Return (X, Y) of the center of cell containing provided text 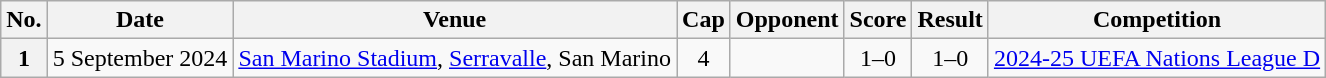
5 September 2024 (140, 58)
Venue (455, 20)
Competition (1156, 20)
4 (704, 58)
2024-25 UEFA Nations League D (1156, 58)
Cap (704, 20)
Result (950, 20)
Opponent (787, 20)
San Marino Stadium, Serravalle, San Marino (455, 58)
1 (24, 58)
No. (24, 20)
Score (878, 20)
Date (140, 20)
